Pinpoint the cell where the given text exists, returning its [X, Y] midpoint coordinate. 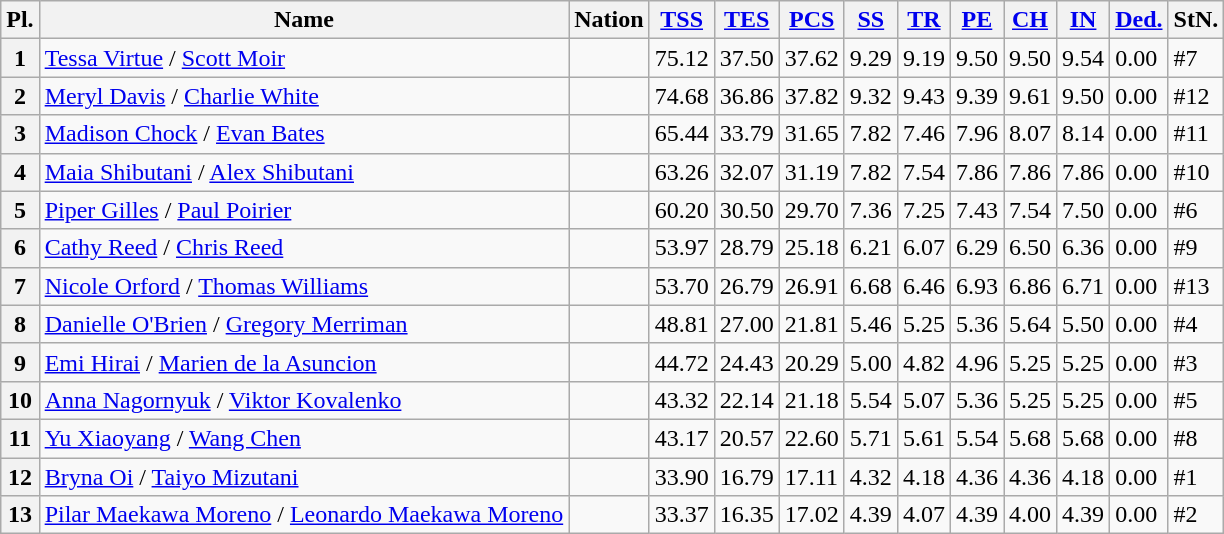
1 [20, 58]
#11 [1196, 134]
4.00 [1030, 515]
7.43 [976, 210]
5.61 [924, 438]
5.46 [870, 324]
16.79 [746, 477]
16.35 [746, 515]
17.02 [812, 515]
20.57 [746, 438]
Danielle O'Brien / Gregory Merriman [304, 324]
37.62 [812, 58]
9.19 [924, 58]
Madison Chock / Evan Bates [304, 134]
StN. [1196, 20]
9 [20, 362]
44.72 [682, 362]
6.46 [924, 286]
Nation [609, 20]
32.07 [746, 172]
63.26 [682, 172]
Pilar Maekawa Moreno / Leonardo Maekawa Moreno [304, 515]
Ded. [1139, 20]
Nicole Orford / Thomas Williams [304, 286]
31.65 [812, 134]
9.54 [1084, 58]
6.68 [870, 286]
29.70 [812, 210]
Meryl Davis / Charlie White [304, 96]
74.68 [682, 96]
6.86 [1030, 286]
6.07 [924, 248]
#9 [1196, 248]
65.44 [682, 134]
8 [20, 324]
26.91 [812, 286]
IN [1084, 20]
5.71 [870, 438]
Emi Hirai / Marien de la Asuncion [304, 362]
6.29 [976, 248]
22.14 [746, 400]
7.46 [924, 134]
Yu Xiaoyang / Wang Chen [304, 438]
43.17 [682, 438]
6 [20, 248]
9.39 [976, 96]
17.11 [812, 477]
37.82 [812, 96]
5.64 [1030, 324]
37.50 [746, 58]
53.70 [682, 286]
6.71 [1084, 286]
7.25 [924, 210]
22.60 [812, 438]
31.19 [812, 172]
60.20 [682, 210]
Pl. [20, 20]
4.82 [924, 362]
36.86 [746, 96]
75.12 [682, 58]
6.21 [870, 248]
TSS [682, 20]
3 [20, 134]
TES [746, 20]
#12 [1196, 96]
8.07 [1030, 134]
10 [20, 400]
9.61 [1030, 96]
Tessa Virtue / Scott Moir [304, 58]
7 [20, 286]
7.50 [1084, 210]
13 [20, 515]
24.43 [746, 362]
Piper Gilles / Paul Poirier [304, 210]
4.07 [924, 515]
21.18 [812, 400]
9.43 [924, 96]
#4 [1196, 324]
#1 [1196, 477]
5 [20, 210]
#3 [1196, 362]
8.14 [1084, 134]
26.79 [746, 286]
33.37 [682, 515]
25.18 [812, 248]
Maia Shibutani / Alex Shibutani [304, 172]
28.79 [746, 248]
9.29 [870, 58]
#10 [1196, 172]
4.32 [870, 477]
#6 [1196, 210]
Bryna Oi / Taiyo Mizutani [304, 477]
CH [1030, 20]
4 [20, 172]
53.97 [682, 248]
33.90 [682, 477]
7.96 [976, 134]
33.79 [746, 134]
6.50 [1030, 248]
PE [976, 20]
#13 [1196, 286]
30.50 [746, 210]
27.00 [746, 324]
4.96 [976, 362]
20.29 [812, 362]
11 [20, 438]
5.00 [870, 362]
43.32 [682, 400]
#5 [1196, 400]
21.81 [812, 324]
5.07 [924, 400]
2 [20, 96]
6.93 [976, 286]
#2 [1196, 515]
TR [924, 20]
7.36 [870, 210]
Name [304, 20]
#8 [1196, 438]
6.36 [1084, 248]
Cathy Reed / Chris Reed [304, 248]
48.81 [682, 324]
12 [20, 477]
Anna Nagornyuk / Viktor Kovalenko [304, 400]
#7 [1196, 58]
5.50 [1084, 324]
SS [870, 20]
PCS [812, 20]
9.32 [870, 96]
